Find where the given text appears and provide that cell's center as (x, y) coordinate. 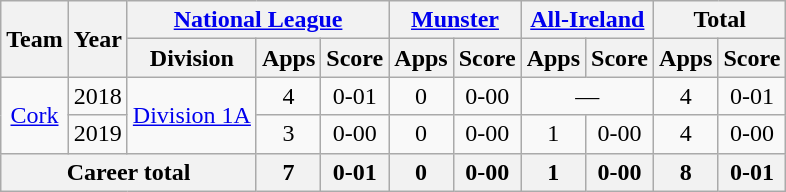
Division (192, 58)
Division 1A (192, 115)
8 (686, 172)
Year (98, 39)
7 (288, 172)
National League (258, 20)
All-Ireland (587, 20)
3 (288, 134)
2019 (98, 134)
Munster (455, 20)
Career total (129, 172)
Team (35, 39)
2018 (98, 96)
Total (720, 20)
— (587, 96)
Cork (35, 115)
